Capture the cell that displays the provided text and extract its [x, y] central coordinate. 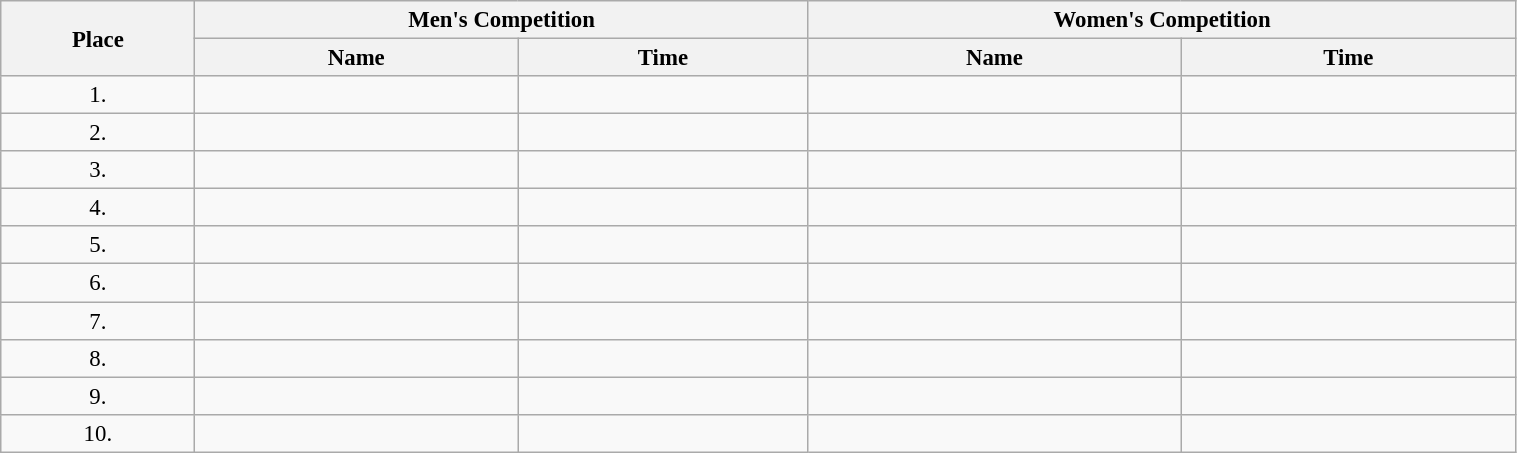
10. [98, 433]
5. [98, 245]
2. [98, 133]
Women's Competition [1162, 20]
9. [98, 396]
8. [98, 358]
7. [98, 321]
Men's Competition [502, 20]
Place [98, 38]
6. [98, 283]
4. [98, 208]
1. [98, 95]
3. [98, 170]
